Find where the given text appears and provide that cell's center as (x, y) coordinate. 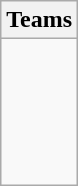
Teams (40, 20)
